Locate the cell with the specified text and output its (X, Y) center coordinate. 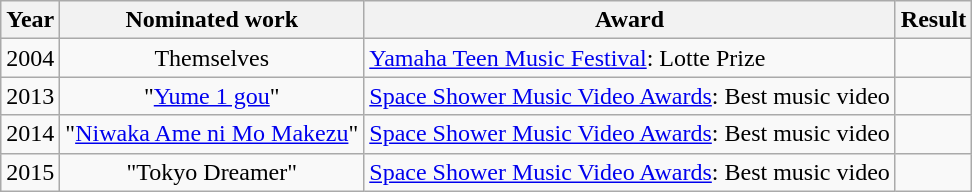
Result (933, 20)
2013 (30, 96)
Nominated work (212, 20)
"Niwaka Ame ni Mo Makezu" (212, 134)
Year (30, 20)
2015 (30, 172)
2004 (30, 58)
"Tokyo Dreamer" (212, 172)
"Yume 1 gou" (212, 96)
Award (630, 20)
Yamaha Teen Music Festival: Lotte Prize (630, 58)
Themselves (212, 58)
2014 (30, 134)
